Find where the given text appears and provide that cell's center as [x, y] coordinate. 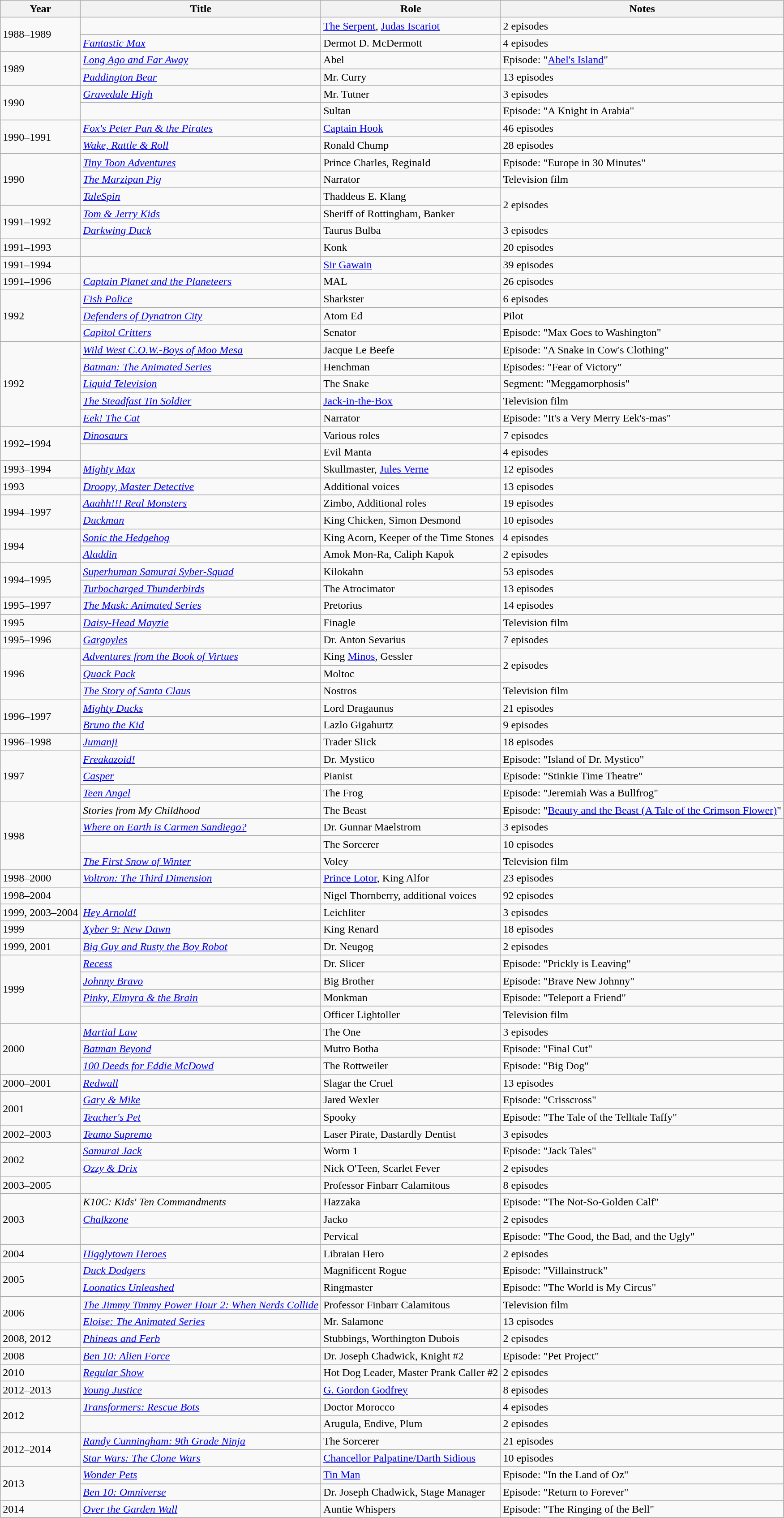
1996–1998 [40, 742]
Episode: "Prickly is Leaving" [642, 963]
Trader Slick [411, 742]
King Minos, Gessler [411, 657]
Transformers: Rescue Bots [201, 1407]
1993 [40, 486]
1990–1991 [40, 137]
Phineas and Ferb [201, 1339]
Gargoyles [201, 640]
92 episodes [642, 895]
The Steadfast Tin Soldier [201, 401]
Episode: "Beauty and the Beast (A Tale of the Crimson Flower)" [642, 810]
Hazzaka [411, 1202]
1994 [40, 546]
Episode: "A Knight in Arabia" [642, 111]
Jared Wexler [411, 1100]
Episode: "Stinkie Time Theatre" [642, 776]
Casper [201, 776]
The Rottweiler [411, 1066]
1991–1992 [40, 222]
Eek! The Cat [201, 418]
Star Wars: The Clone Wars [201, 1458]
King Chicken, Simon Desmond [411, 520]
Teen Angel [201, 793]
Voltron: The Third Dimension [201, 878]
Libraian Hero [411, 1253]
Lazlo Gigahurtz [411, 725]
Tiny Toon Adventures [201, 162]
Gravedale High [201, 94]
Wake, Rattle & Roll [201, 145]
Ringmaster [411, 1287]
Taurus Bulba [411, 231]
Leichliter [411, 912]
Eloise: The Animated Series [201, 1322]
1996 [40, 674]
King Renard [411, 929]
Stubbings, Worthington Dubois [411, 1339]
Episode: "Max Goes to Washington" [642, 333]
Episode: "Teleport a Friend" [642, 998]
The Mask: Animated Series [201, 606]
Hot Dog Leader, Master Prank Caller #2 [411, 1373]
Episode: "Brave New Johnny" [642, 980]
Episode: "Final Cut" [642, 1049]
Sharkster [411, 299]
2008, 2012 [40, 1339]
Recess [201, 963]
Pilot [642, 316]
1995 [40, 623]
1994–1997 [40, 512]
Freakazoid! [201, 759]
Episode: "It's a Very Merry Eek's-mas" [642, 418]
The Marzipan Pig [201, 179]
26 episodes [642, 282]
Big Guy and Rusty the Boy Robot [201, 946]
Mr. Curry [411, 77]
Batman Beyond [201, 1049]
2005 [40, 1279]
Jack-in-the-Box [411, 401]
Superhuman Samurai Syber-Squad [201, 572]
Notes [642, 9]
1989 [40, 69]
Finagle [411, 623]
12 episodes [642, 469]
23 episodes [642, 878]
Tin Man [411, 1475]
The Snake [411, 384]
Capitol Critters [201, 333]
Episode: "Pet Project" [642, 1356]
2003–2005 [40, 1185]
Jacko [411, 1219]
1995–1997 [40, 606]
1988–1989 [40, 34]
Aladdin [201, 555]
2014 [40, 1509]
Episodes: "Fear of Victory" [642, 367]
Role [411, 9]
Henchman [411, 367]
2002 [40, 1160]
1999, 2001 [40, 946]
Dr. Anton Sevarius [411, 640]
Episode: "Jack Tales" [642, 1151]
53 episodes [642, 572]
Fox's Peter Pan & the Pirates [201, 128]
The Story of Santa Claus [201, 691]
2002–2003 [40, 1134]
Episode: "The Good, the Bad, and the Ugly" [642, 1236]
1998–2000 [40, 878]
Zimbo, Additional roles [411, 503]
Slagar the Cruel [411, 1083]
Fantastic Max [201, 43]
Worm 1 [411, 1151]
Where on Earth is Carmen Sandiego? [201, 827]
Duck Dodgers [201, 1270]
Regular Show [201, 1373]
Jumanji [201, 742]
Nick O'Teen, Scarlet Fever [411, 1168]
Mighty Ducks [201, 708]
2012–2014 [40, 1449]
Quack Pack [201, 674]
1997 [40, 776]
2000 [40, 1049]
Atom Ed [411, 316]
Pinky, Elmyra & the Brain [201, 998]
Dr. Gunnar Maelstrom [411, 827]
Konk [411, 248]
Ozzy & Drix [201, 1168]
Voley [411, 861]
Episode: "Big Dog" [642, 1066]
Liquid Television [201, 384]
Mutro Botha [411, 1049]
The First Snow of Winter [201, 861]
Chancellor Palpatine/Darth Sidious [411, 1458]
Sonic the Hedgehog [201, 538]
Dermot D. McDermott [411, 43]
Monkman [411, 998]
Adventures from the Book of Virtues [201, 657]
TaleSpin [201, 196]
Episode: "Return to Forever" [642, 1492]
Mr. Salamone [411, 1322]
Ronald Chump [411, 145]
1998 [40, 836]
Various roles [411, 435]
2000–2001 [40, 1083]
46 episodes [642, 128]
Ben 10: Omniverse [201, 1492]
Bruno the Kid [201, 725]
King Acorn, Keeper of the Time Stones [411, 538]
Aaahh!!! Real Monsters [201, 503]
2003 [40, 1219]
Episode: "The Not-So-Golden Calf" [642, 1202]
The Beast [411, 810]
Captain Planet and the Planeteers [201, 282]
100 Deeds for Eddie McDowd [201, 1066]
Mighty Max [201, 469]
Kilokahn [411, 572]
Chalkzone [201, 1219]
The Atrocimator [411, 589]
Prince Lotor, King Alfor [411, 878]
Gary & Mike [201, 1100]
Dr. Slicer [411, 963]
Dr. Joseph Chadwick, Knight #2 [411, 1356]
MAL [411, 282]
Officer Lightoller [411, 1015]
Episode: "The World is My Circus" [642, 1287]
2013 [40, 1484]
Young Justice [201, 1390]
Wild West C.O.W.-Boys of Moo Mesa [201, 350]
1991–1993 [40, 248]
Arugula, Endive, Plum [411, 1424]
1994–1995 [40, 580]
Over the Garden Wall [201, 1509]
The One [411, 1032]
2010 [40, 1373]
20 episodes [642, 248]
Evil Manta [411, 452]
Laser Pirate, Dastardly Dentist [411, 1134]
28 episodes [642, 145]
1991–1996 [40, 282]
9 episodes [642, 725]
Big Brother [411, 980]
2006 [40, 1313]
The Frog [411, 793]
1996–1997 [40, 716]
Jacque Le Beefe [411, 350]
2012 [40, 1415]
Magnificent Rogue [411, 1270]
Auntie Whispers [411, 1509]
Thaddeus E. Klang [411, 196]
Lord Dragaunus [411, 708]
Episode: "Villainstruck" [642, 1270]
Dr. Mystico [411, 759]
Sultan [411, 111]
Darkwing Duck [201, 231]
Episode: "Jeremiah Was a Bullfrog" [642, 793]
Spooky [411, 1117]
Dinosaurs [201, 435]
Johnny Bravo [201, 980]
G. Gordon Godfrey [411, 1390]
Episode: "A Snake in Cow's Clothing" [642, 350]
Captain Hook [411, 128]
Pervical [411, 1236]
Prince Charles, Reginald [411, 162]
Defenders of Dynatron City [201, 316]
Amok Mon-Ra, Caliph Kapok [411, 555]
14 episodes [642, 606]
Episode: "Crisscross" [642, 1100]
Mr. Tutner [411, 94]
1998–2004 [40, 895]
Moltoc [411, 674]
1993–1994 [40, 469]
Higglytown Heroes [201, 1253]
Samurai Jack [201, 1151]
Sheriff of Rottingham, Banker [411, 214]
Sir Gawain [411, 265]
Randy Cunningham: 9th Grade Ninja [201, 1441]
Doctor Morocco [411, 1407]
Episode: "Abel's Island" [642, 60]
Nigel Thornberry, additional voices [411, 895]
Loonatics Unleashed [201, 1287]
39 episodes [642, 265]
Skullmaster, Jules Verne [411, 469]
Wonder Pets [201, 1475]
Teamo Supremo [201, 1134]
Pianist [411, 776]
Paddington Bear [201, 77]
Long Ago and Far Away [201, 60]
2012–2013 [40, 1390]
Teacher's Pet [201, 1117]
Episode: "The Tale of the Telltale Taffy" [642, 1117]
2001 [40, 1109]
Pretorius [411, 606]
K10C: Kids' Ten Commandments [201, 1202]
Redwall [201, 1083]
Fish Police [201, 299]
Xyber 9: New Dawn [201, 929]
Droopy, Master Detective [201, 486]
Tom & Jerry Kids [201, 214]
1999, 2003–2004 [40, 912]
Hey Arnold! [201, 912]
Ben 10: Alien Force [201, 1356]
2004 [40, 1253]
6 episodes [642, 299]
Duckman [201, 520]
Episode: "Island of Dr. Mystico" [642, 759]
Additional voices [411, 486]
Dr. Neugog [411, 946]
1991–1994 [40, 265]
Turbocharged Thunderbirds [201, 589]
Daisy-Head Mayzie [201, 623]
Episode: "The Ringing of the Bell" [642, 1509]
Segment: "Meggamorphosis" [642, 384]
2008 [40, 1356]
Abel [411, 60]
Episode: "Europe in 30 Minutes" [642, 162]
Dr. Joseph Chadwick, Stage Manager [411, 1492]
Title [201, 9]
Episode: "In the Land of Oz" [642, 1475]
The Jimmy Timmy Power Hour 2: When Nerds Collide [201, 1305]
Stories from My Childhood [201, 810]
19 episodes [642, 503]
Nostros [411, 691]
Martial Law [201, 1032]
1992–1994 [40, 443]
Senator [411, 333]
Year [40, 9]
The Serpent, Judas Iscariot [411, 26]
1995–1996 [40, 640]
Batman: The Animated Series [201, 367]
